Determine the [x, y] coordinate at the center of the cell enclosing the given text.  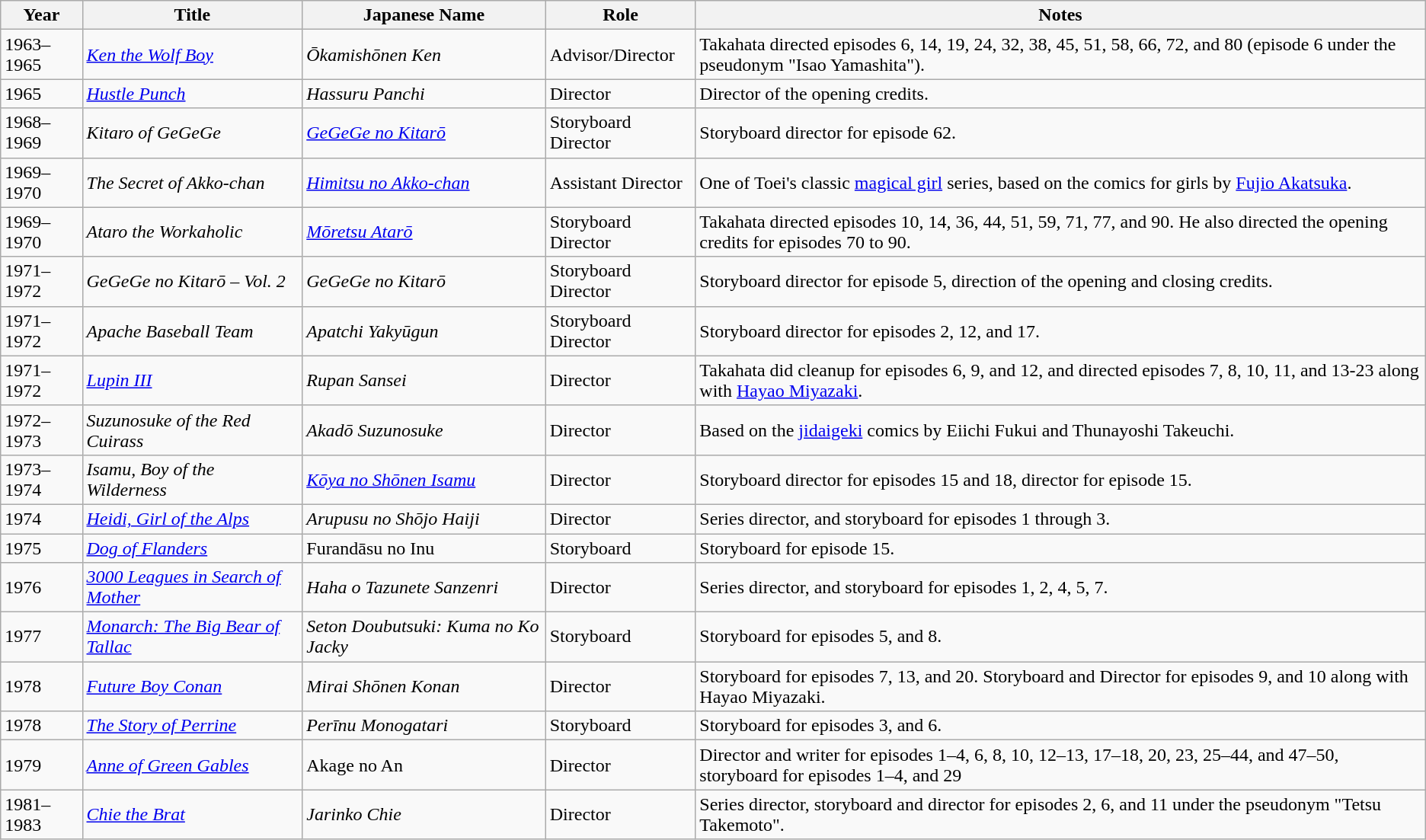
1973–1974 [41, 480]
Akage no An [424, 765]
1963–1965 [41, 55]
Monarch: The Big Bear of Tallac [192, 637]
Director of the opening credits. [1060, 94]
1981–1983 [41, 815]
Apache Baseball Team [192, 331]
Storyboard director for episode 62. [1060, 133]
Furandāsu no Inu [424, 548]
1975 [41, 548]
Takahata did cleanup for episodes 6, 9, and 12, and directed episodes 7, 8, 10, 11, and 13-23 along with Hayao Miyazaki. [1060, 381]
Storyboard director for episodes 15 and 18, director for episode 15. [1060, 480]
Kōya no Shōnen Isamu [424, 480]
1972–1973 [41, 430]
Kitaro of GeGeGe [192, 133]
Mōretsu Atarō [424, 232]
Future Boy Conan [192, 687]
Storyboard director for episode 5, direction of the opening and closing credits. [1060, 282]
Ken the Wolf Boy [192, 55]
Ōkamishōnen Ken [424, 55]
Arupusu no Shōjo Haiji [424, 519]
Heidi, Girl of the Alps [192, 519]
Storyboard for episodes 5, and 8. [1060, 637]
Takahata directed episodes 6, 14, 19, 24, 32, 38, 45, 51, 58, 66, 72, and 80 (episode 6 under the pseudonym "Isao Yamashita"). [1060, 55]
Lupin III [192, 381]
Chie the Brat [192, 815]
1976 [41, 588]
Isamu, Boy of the Wilderness [192, 480]
Rupan Sansei [424, 381]
Anne of Green Gables [192, 765]
GeGeGe no Kitarō – Vol. 2 [192, 282]
Dog of Flanders [192, 548]
Japanese Name [424, 15]
1974 [41, 519]
Mirai Shōnen Konan [424, 687]
Notes [1060, 15]
Haha o Tazunete Sanzenri [424, 588]
1979 [41, 765]
Jarinko Chie [424, 815]
Hustle Punch [192, 94]
Based on the jidaigeki comics by Eiichi Fukui and Thunayoshi Takeuchi. [1060, 430]
Advisor/Director [620, 55]
1965 [41, 94]
Role [620, 15]
Hassuru Panchi [424, 94]
Perīnu Monogatari [424, 726]
Takahata directed episodes 10, 14, 36, 44, 51, 59, 71, 77, and 90. He also directed the opening credits for episodes 70 to 90. [1060, 232]
3000 Leagues in Search of Mother [192, 588]
Himitsu no Akko-chan [424, 183]
1977 [41, 637]
Suzunosuke of the Red Cuirass [192, 430]
Storyboard for episodes 7, 13, and 20. Storyboard and Director for episodes 9, and 10 along with Hayao Miyazaki. [1060, 687]
Year [41, 15]
Ataro the Workaholic [192, 232]
Storyboard for episode 15. [1060, 548]
The Secret of Akko-chan [192, 183]
Apatchi Yakyūgun [424, 331]
1968–1969 [41, 133]
Storyboard for episodes 3, and 6. [1060, 726]
Title [192, 15]
Director and writer for episodes 1–4, 6, 8, 10, 12–13, 17–18, 20, 23, 25–44, and 47–50, storyboard for episodes 1–4, and 29 [1060, 765]
Seton Doubutsuki: Kuma no Ko Jacky [424, 637]
Akadō Suzunosuke [424, 430]
Series director, and storyboard for episodes 1 through 3. [1060, 519]
One of Toei's classic magical girl series, based on the comics for girls by Fujio Akatsuka. [1060, 183]
Series director, storyboard and director for episodes 2, 6, and 11 under the pseudonym "Tetsu Takemoto". [1060, 815]
Series director, and storyboard for episodes 1, 2, 4, 5, 7. [1060, 588]
The Story of Perrine [192, 726]
Storyboard director for episodes 2, 12, and 17. [1060, 331]
Assistant Director [620, 183]
